Output the (x, y) coordinate of the center of the cell containing the given text.  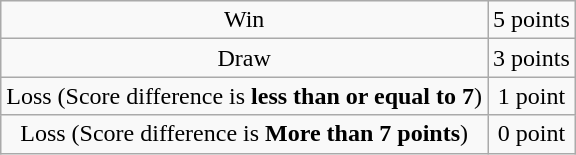
1 point (532, 96)
Loss (Score difference is less than or equal to 7) (244, 96)
3 points (532, 58)
Draw (244, 58)
Loss (Score difference is More than 7 points) (244, 134)
5 points (532, 20)
Win (244, 20)
0 point (532, 134)
